Determine the [x, y] coordinate at the center of the cell enclosing the given text.  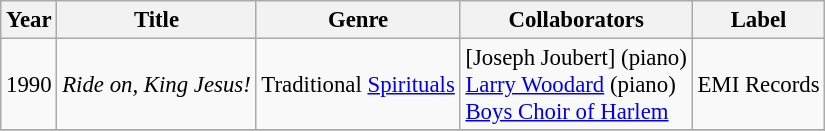
Label [758, 20]
Ride on, King Jesus! [156, 85]
Collaborators [576, 20]
[Joseph Joubert] (piano)Larry Woodard (piano)Boys Choir of Harlem [576, 85]
Title [156, 20]
1990 [29, 85]
Genre [358, 20]
Year [29, 20]
Traditional Spirituals [358, 85]
EMI Records [758, 85]
